Capture the cell that displays the provided text and extract its (X, Y) central coordinate. 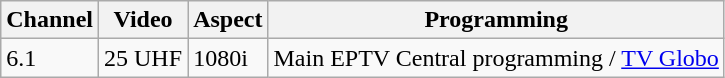
6.1 (50, 58)
Programming (496, 20)
Channel (50, 20)
25 UHF (144, 58)
1080i (228, 58)
Video (144, 20)
Main EPTV Central programming / TV Globo (496, 58)
Aspect (228, 20)
